For the text-containing cell, return its midpoint in [x, y] coordinate format. 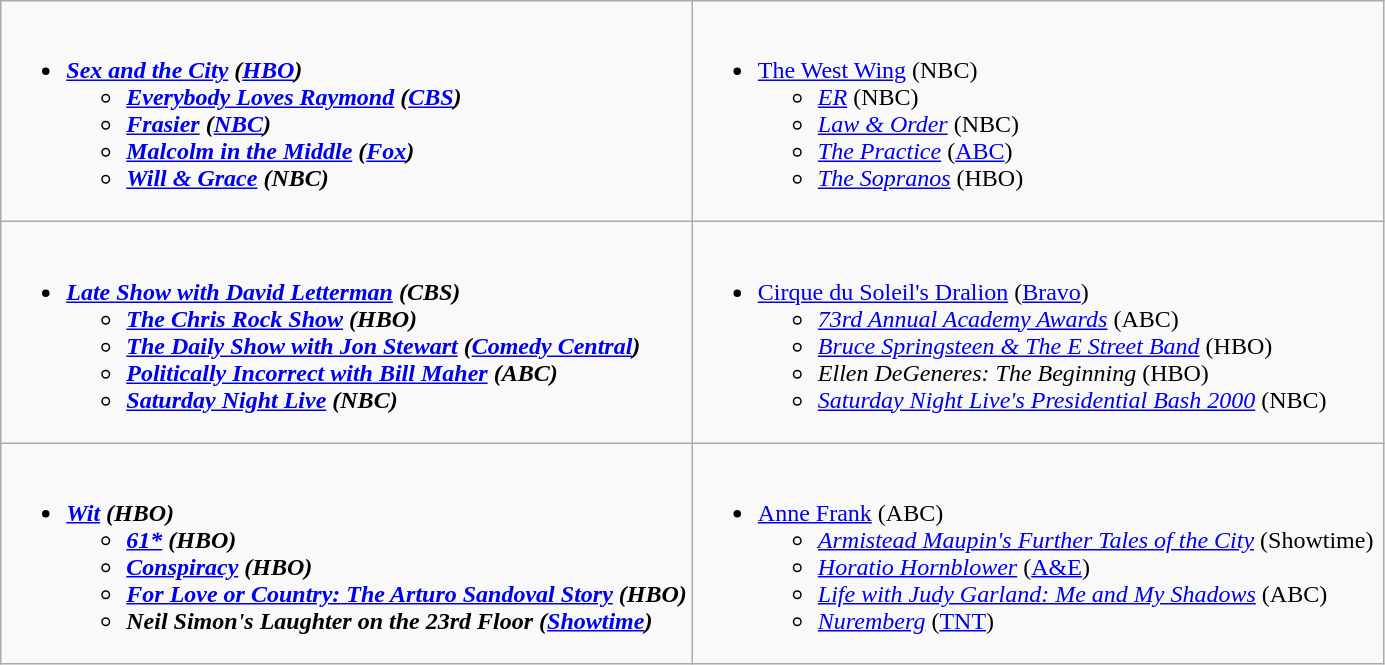
Wit (HBO)61* (HBO)Conspiracy (HBO)For Love or Country: The Arturo Sandoval Story (HBO)Neil Simon's Laughter on the 23rd Floor (Showtime) [347, 554]
The West Wing (NBC)ER (NBC)Law & Order (NBC)The Practice (ABC)The Sopranos (HBO) [1038, 112]
Sex and the City (HBO)Everybody Loves Raymond (CBS)Frasier (NBC)Malcolm in the Middle (Fox)Will & Grace (NBC) [347, 112]
